Search for the cell housing the specified text and yield its [x, y] center coordinate. 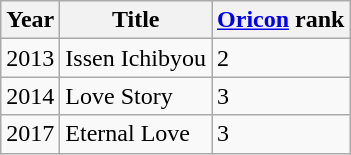
Love Story [136, 96]
2013 [30, 58]
Title [136, 20]
Eternal Love [136, 134]
2 [281, 58]
2017 [30, 134]
Issen Ichibyou [136, 58]
2014 [30, 96]
Year [30, 20]
Oricon rank [281, 20]
